Return [x, y] of the center of cell containing provided text 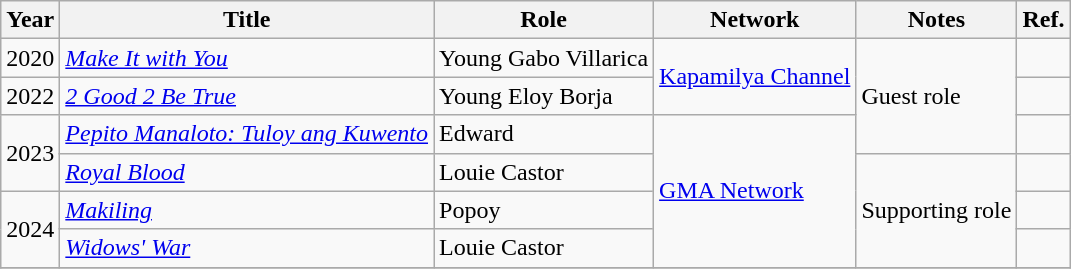
Makiling [247, 210]
Make It with You [247, 58]
2022 [30, 96]
Pepito Manaloto: Tuloy ang Kuwento [247, 134]
Role [544, 20]
Widows' War [247, 248]
Edward [544, 134]
Popoy [544, 210]
Royal Blood [247, 172]
Notes [936, 20]
Guest role [936, 96]
Network [755, 20]
Young Eloy Borja [544, 96]
2024 [30, 229]
GMA Network [755, 191]
Kapamilya Channel [755, 77]
2023 [30, 153]
2020 [30, 58]
Ref. [1044, 20]
Year [30, 20]
2 Good 2 Be True [247, 96]
Title [247, 20]
Young Gabo Villarica [544, 58]
Supporting role [936, 210]
